Capture the cell that displays the provided text and extract its [x, y] central coordinate. 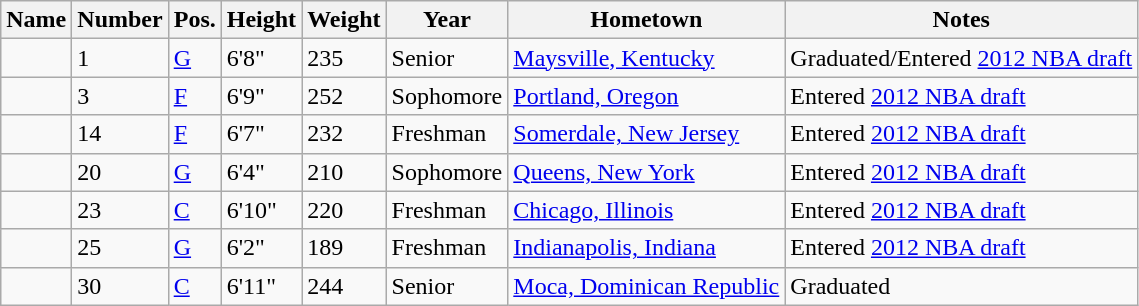
Indianapolis, Indiana [646, 248]
6'9" [261, 96]
Name [36, 20]
6'10" [261, 210]
210 [344, 172]
Moca, Dominican Republic [646, 286]
Pos. [194, 20]
Notes [962, 20]
Year [447, 20]
Graduated [962, 286]
232 [344, 134]
Graduated/Entered 2012 NBA draft [962, 58]
6'4" [261, 172]
14 [120, 134]
Weight [344, 20]
235 [344, 58]
1 [120, 58]
Queens, New York [646, 172]
25 [120, 248]
30 [120, 286]
Maysville, Kentucky [646, 58]
Number [120, 20]
6'7" [261, 134]
6'11" [261, 286]
6'2" [261, 248]
Chicago, Illinois [646, 210]
Somerdale, New Jersey [646, 134]
3 [120, 96]
252 [344, 96]
Portland, Oregon [646, 96]
Hometown [646, 20]
Height [261, 20]
189 [344, 248]
220 [344, 210]
20 [120, 172]
23 [120, 210]
6'8" [261, 58]
244 [344, 286]
